Determine the (X, Y) coordinate at the center of the cell enclosing the given text.  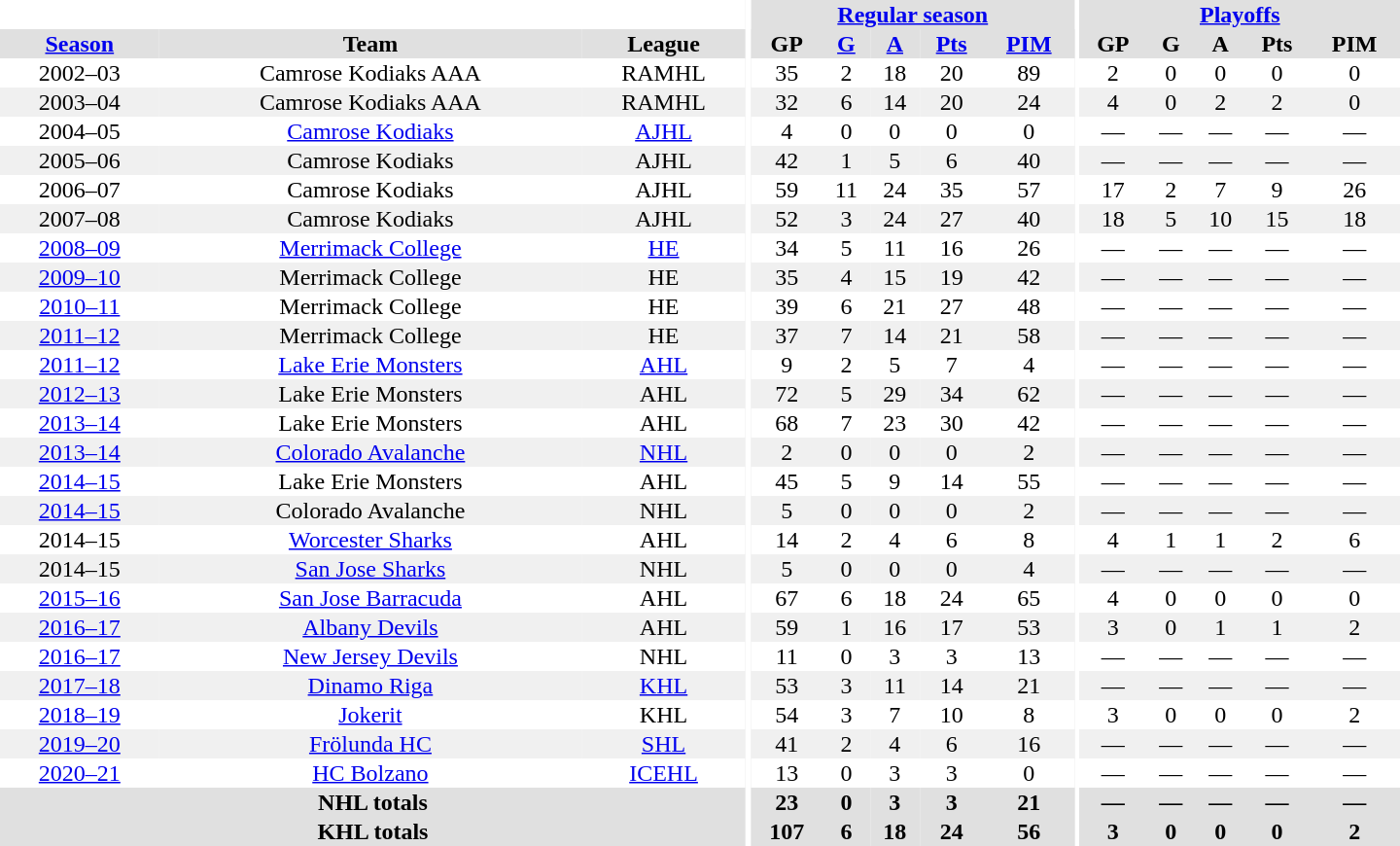
2010–11 (80, 306)
SHL (663, 744)
2004–05 (80, 131)
2017–18 (80, 686)
2019–20 (80, 744)
2018–19 (80, 715)
52 (787, 219)
48 (1029, 306)
58 (1029, 335)
2007–08 (80, 219)
Regular season (913, 15)
San Jose Barracuda (371, 598)
ICEHL (663, 773)
NHL totals (373, 802)
2015–16 (80, 598)
HC Bolzano (371, 773)
89 (1029, 73)
68 (787, 423)
2020–21 (80, 773)
League (663, 44)
Albany Devils (371, 627)
Playoffs (1241, 15)
San Jose Sharks (371, 569)
67 (787, 598)
2009–10 (80, 277)
56 (1029, 831)
Team (371, 44)
65 (1029, 598)
32 (787, 102)
19 (952, 277)
2005–06 (80, 160)
45 (787, 481)
2012–13 (80, 394)
39 (787, 306)
57 (1029, 190)
New Jersey Devils (371, 656)
29 (894, 394)
41 (787, 744)
2008–09 (80, 248)
Frölunda HC (371, 744)
2003–04 (80, 102)
107 (787, 831)
54 (787, 715)
37 (787, 335)
Worcester Sharks (371, 540)
2002–03 (80, 73)
2006–07 (80, 190)
Dinamo Riga (371, 686)
Jokerit (371, 715)
30 (952, 423)
72 (787, 394)
55 (1029, 481)
Season (80, 44)
62 (1029, 394)
KHL totals (373, 831)
